Scan for the cell matching the given text and deliver its [X, Y] coordinate at center. 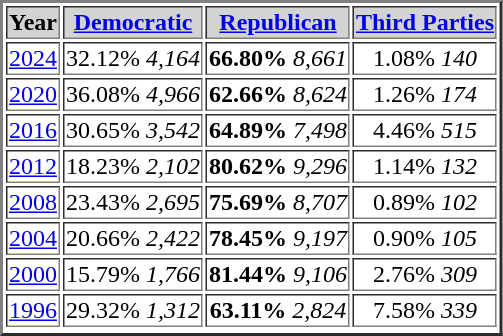
2020 [33, 94]
80.62% 9,296 [278, 166]
4.46% 515 [425, 130]
81.44% 9,106 [278, 274]
2016 [33, 130]
66.80% 8,661 [278, 58]
15.79% 1,766 [133, 274]
29.32% 1,312 [133, 310]
2012 [33, 166]
23.43% 2,695 [133, 202]
0.89% 102 [425, 202]
78.45% 9,197 [278, 238]
0.90% 105 [425, 238]
63.11% 2,824 [278, 310]
2000 [33, 274]
36.08% 4,966 [133, 94]
Democratic [133, 22]
30.65% 3,542 [133, 130]
7.58% 339 [425, 310]
Year [33, 22]
18.23% 2,102 [133, 166]
2.76% 309 [425, 274]
1.14% 132 [425, 166]
1996 [33, 310]
62.66% 8,624 [278, 94]
1.26% 174 [425, 94]
1.08% 140 [425, 58]
75.69% 8,707 [278, 202]
64.89% 7,498 [278, 130]
2004 [33, 238]
2008 [33, 202]
20.66% 2,422 [133, 238]
Third Parties [425, 22]
2024 [33, 58]
32.12% 4,164 [133, 58]
Republican [278, 22]
